Find where the given text appears and provide that cell's center as [x, y] coordinate. 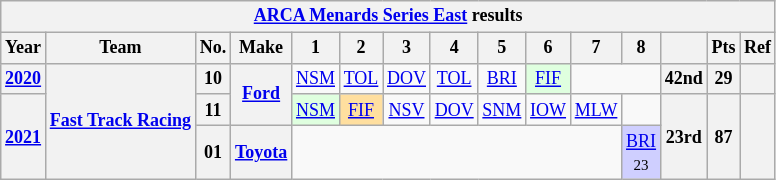
SNM [502, 110]
Make [262, 48]
7 [596, 48]
29 [724, 78]
Year [24, 48]
87 [724, 136]
2021 [24, 136]
Ref [758, 48]
01 [212, 152]
11 [212, 110]
MLW [596, 110]
42nd [684, 78]
Pts [724, 48]
Fast Track Racing [120, 121]
1 [316, 48]
BRI [502, 78]
BRI23 [642, 152]
2020 [24, 78]
5 [502, 48]
Ford [262, 94]
6 [548, 48]
ARCA Menards Series East results [388, 16]
No. [212, 48]
Team [120, 48]
IOW [548, 110]
23rd [684, 136]
NSV [407, 110]
10 [212, 78]
4 [454, 48]
2 [360, 48]
3 [407, 48]
8 [642, 48]
Toyota [262, 152]
